Capture the cell that displays the provided text and extract its (x, y) central coordinate. 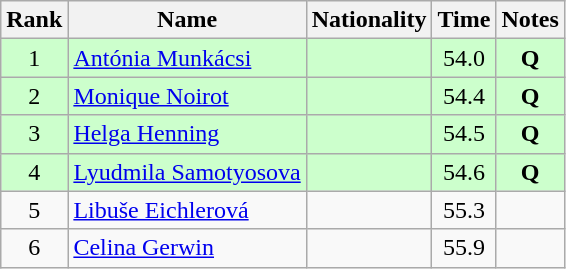
Antónia Munkácsi (187, 58)
4 (34, 172)
Helga Henning (187, 134)
54.5 (464, 134)
Nationality (369, 20)
55.3 (464, 210)
54.0 (464, 58)
Lyudmila Samotyosova (187, 172)
3 (34, 134)
2 (34, 96)
Libuše Eichlerová (187, 210)
54.4 (464, 96)
Notes (530, 20)
Rank (34, 20)
54.6 (464, 172)
55.9 (464, 248)
Time (464, 20)
1 (34, 58)
Name (187, 20)
5 (34, 210)
6 (34, 248)
Monique Noirot (187, 96)
Celina Gerwin (187, 248)
